Pinpoint the cell where the given text exists, returning its (X, Y) midpoint coordinate. 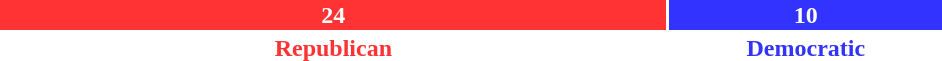
24 (334, 15)
10 (806, 15)
